Provide the (x, y) coordinate of the cell's center where the given text is located.  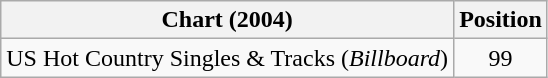
US Hot Country Singles & Tracks (Billboard) (228, 58)
99 (501, 58)
Position (501, 20)
Chart (2004) (228, 20)
